Return [x, y] of the center of cell containing provided text 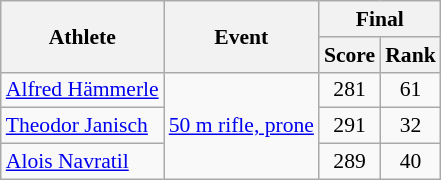
32 [410, 126]
289 [350, 162]
Alois Navratil [82, 162]
Final [380, 19]
Rank [410, 55]
61 [410, 90]
40 [410, 162]
291 [350, 126]
Score [350, 55]
50 m rifle, prone [242, 126]
Theodor Janisch [82, 126]
281 [350, 90]
Athlete [82, 36]
Event [242, 36]
Alfred Hämmerle [82, 90]
